Identify which cell holds the provided text, then report its [x, y] central coordinate. 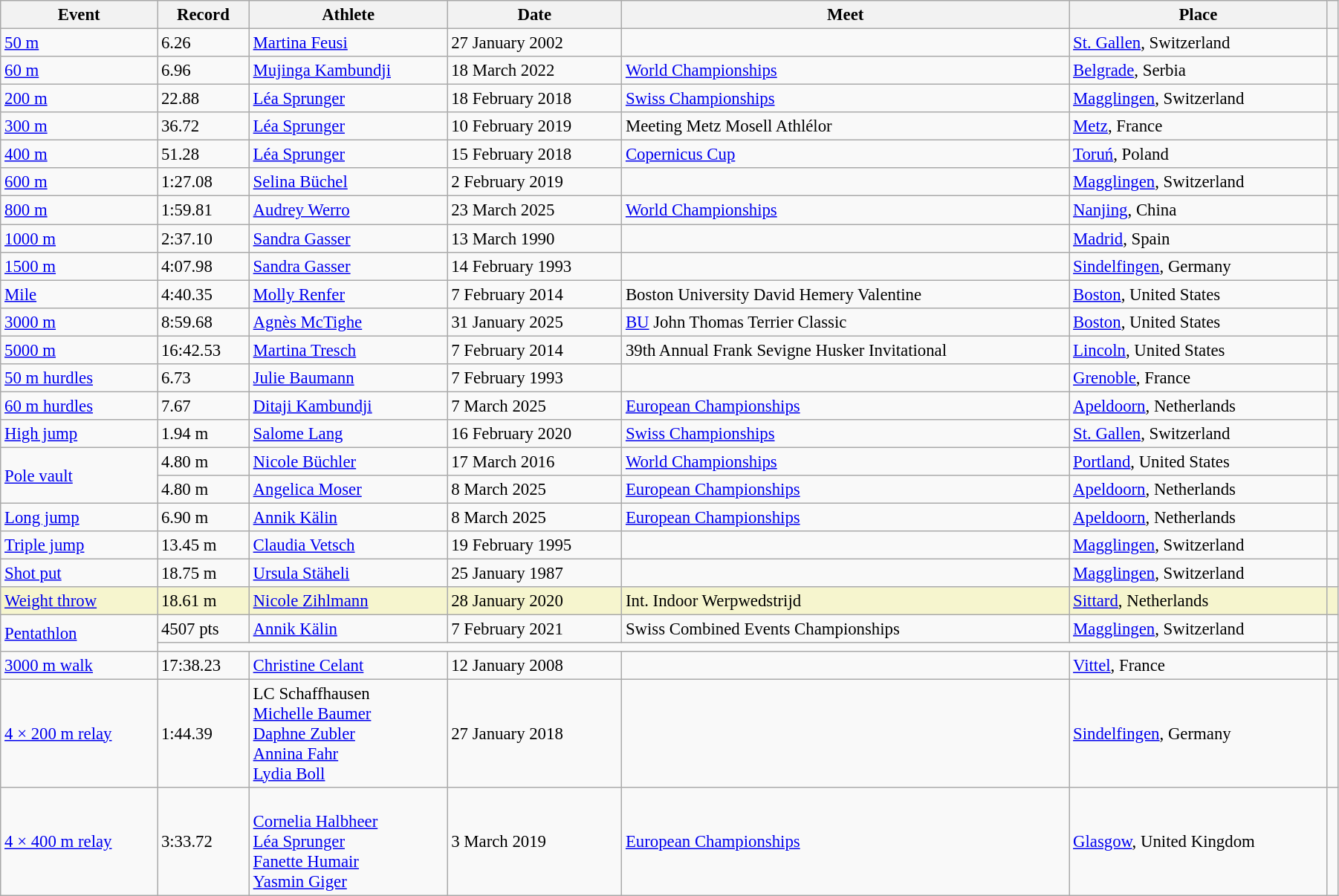
23 March 2025 [535, 210]
800 m [79, 210]
8:59.68 [204, 322]
4 × 200 m relay [79, 733]
27 January 2002 [535, 43]
4:07.98 [204, 266]
18 February 2018 [535, 99]
200 m [79, 99]
Glasgow, United Kingdom [1198, 841]
60 m hurdles [79, 406]
6.90 m [204, 518]
LC SchaffhausenMichelle BaumerDaphne ZublerAnnina FahrLydia Boll [348, 733]
Place [1198, 15]
4 × 400 m relay [79, 841]
Athlete [348, 15]
27 January 2018 [535, 733]
7 February 1993 [535, 378]
Mujinga Kambundji [348, 71]
Angelica Moser [348, 490]
Copernicus Cup [846, 155]
5000 m [79, 350]
Martina Tresch [348, 350]
300 m [79, 126]
Nicole Büchler [348, 461]
Julie Baumann [348, 378]
19 February 1995 [535, 545]
18 March 2022 [535, 71]
Triple jump [79, 545]
600 m [79, 182]
39th Annual Frank Sevigne Husker Invitational [846, 350]
Molly Renfer [348, 294]
Madrid, Spain [1198, 238]
Nicole Zihlmann [348, 601]
17:38.23 [204, 665]
Swiss Combined Events Championships [846, 629]
17 March 2016 [535, 461]
Event [79, 15]
BU John Thomas Terrier Classic [846, 322]
Cornelia HalbheerLéa SprungerFanette HumairYasmin Giger [348, 841]
3000 m walk [79, 665]
3 March 2019 [535, 841]
Mile [79, 294]
Shot put [79, 574]
1:59.81 [204, 210]
50 m hurdles [79, 378]
Selina Büchel [348, 182]
13 March 1990 [535, 238]
Sittard, Netherlands [1198, 601]
Ursula Stäheli [348, 574]
Pentathlon [79, 633]
18.75 m [204, 574]
25 January 1987 [535, 574]
6.73 [204, 378]
Meeting Metz Mosell Athlélor [846, 126]
Christine Celant [348, 665]
Salome Lang [348, 434]
Martina Feusi [348, 43]
1000 m [79, 238]
Lincoln, United States [1198, 350]
10 February 2019 [535, 126]
Pole vault [79, 475]
13.45 m [204, 545]
7 March 2025 [535, 406]
60 m [79, 71]
18.61 m [204, 601]
Claudia Vetsch [348, 545]
2:37.10 [204, 238]
16:42.53 [204, 350]
4:40.35 [204, 294]
400 m [79, 155]
Grenoble, France [1198, 378]
Int. Indoor Werpwedstrijd [846, 601]
Long jump [79, 518]
3000 m [79, 322]
Metz, France [1198, 126]
1.94 m [204, 434]
7 February 2021 [535, 629]
4507 pts [204, 629]
16 February 2020 [535, 434]
7.67 [204, 406]
Ditaji Kambundji [348, 406]
Record [204, 15]
50 m [79, 43]
Belgrade, Serbia [1198, 71]
High jump [79, 434]
Vittel, France [1198, 665]
1:44.39 [204, 733]
Portland, United States [1198, 461]
Audrey Werro [348, 210]
51.28 [204, 155]
14 February 1993 [535, 266]
Weight throw [79, 601]
31 January 2025 [535, 322]
Toruń, Poland [1198, 155]
6.96 [204, 71]
3:33.72 [204, 841]
15 February 2018 [535, 155]
28 January 2020 [535, 601]
Nanjing, China [1198, 210]
1500 m [79, 266]
12 January 2008 [535, 665]
2 February 2019 [535, 182]
22.88 [204, 99]
Agnès McTighe [348, 322]
Boston University David Hemery Valentine [846, 294]
Date [535, 15]
1:27.08 [204, 182]
6.26 [204, 43]
Meet [846, 15]
36.72 [204, 126]
